Pinpoint the cell where the given text exists, returning its [X, Y] midpoint coordinate. 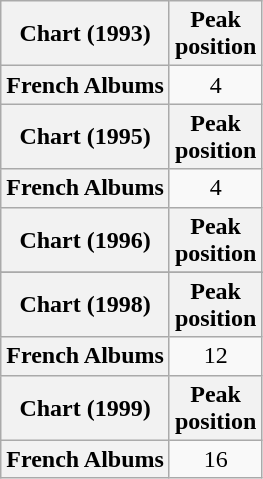
16 [215, 459]
Chart (1996) [86, 240]
Chart (1995) [86, 136]
Chart (1998) [86, 304]
Chart (1993) [86, 34]
Chart (1999) [86, 408]
12 [215, 356]
